Find where the given text appears and provide that cell's center as [x, y] coordinate. 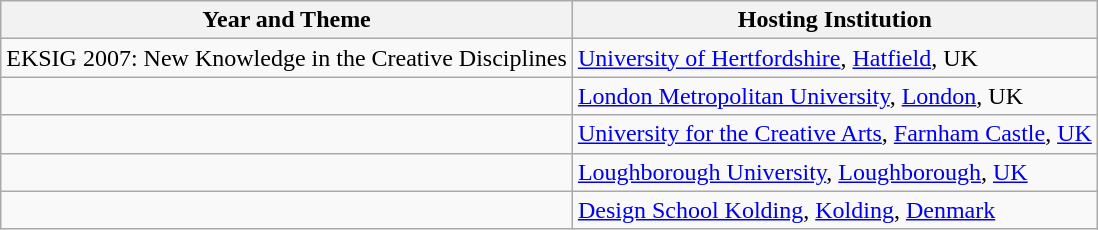
Year and Theme [287, 20]
London Metropolitan University, London, UK [834, 96]
University for the Creative Arts, Farnham Castle, UK [834, 134]
University of Hertfordshire, Hatfield, UK [834, 58]
Hosting Institution [834, 20]
Loughborough University, Loughborough, UK [834, 172]
Design School Kolding, Kolding, Denmark [834, 210]
EKSIG 2007: New Knowledge in the Creative Disciplines [287, 58]
